Scan for the cell matching the given text and deliver its (X, Y) coordinate at center. 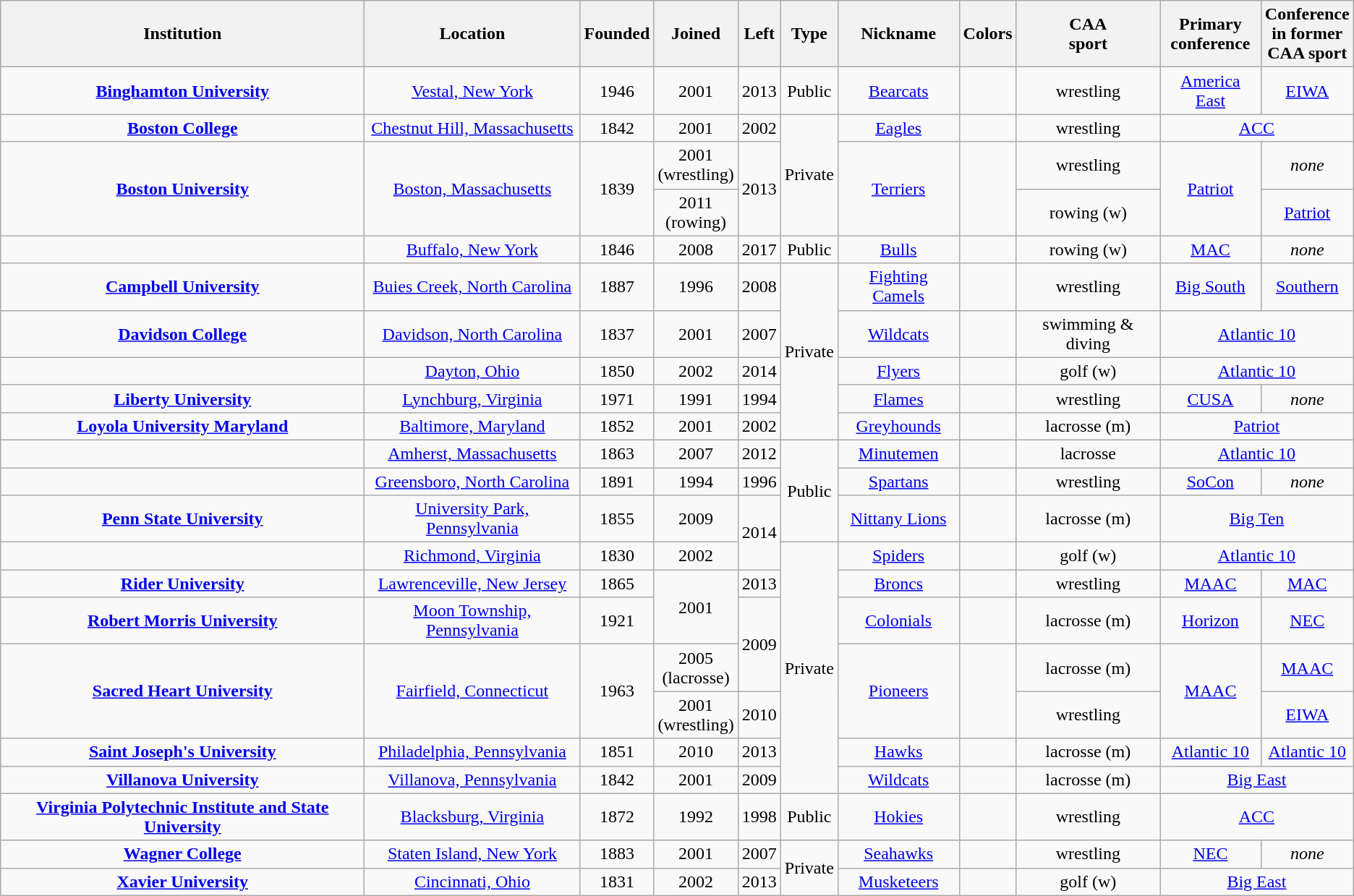
Lynchburg, Virginia (472, 398)
Type (809, 34)
Greyhounds (898, 426)
1891 (617, 481)
1887 (617, 286)
Spartans (898, 481)
lacrosse (1088, 453)
1998 (759, 817)
Southern (1307, 286)
Virginia Polytechnic Institute and State University (182, 817)
Staten Island, New York (472, 854)
1872 (617, 817)
Davidson, North Carolina (472, 334)
1852 (617, 426)
Penn State University (182, 519)
Sacred Heart University (182, 691)
Philadelphia, Pennsylvania (472, 752)
Nickname (898, 34)
Hawks (898, 752)
1883 (617, 854)
Institution (182, 34)
Left (759, 34)
1992 (696, 817)
Spiders (898, 556)
1921 (617, 620)
Horizon (1211, 620)
Buffalo, New York (472, 249)
SoCon (1211, 481)
Joined (696, 34)
Colonials (898, 620)
Buies Creek, North Carolina (472, 286)
Saint Joseph's University (182, 752)
Conferencein formerCAA sport (1307, 34)
Amherst, Massachusetts (472, 453)
Robert Morris University (182, 620)
Blacksburg, Virginia (472, 817)
Eagles (898, 128)
Lawrenceville, New Jersey (472, 584)
Flames (898, 398)
Broncs (898, 584)
Chestnut Hill, Massachusetts (472, 128)
1946 (617, 91)
Fairfield, Connecticut (472, 691)
2017 (759, 249)
Founded (617, 34)
Boston, Massachusetts (472, 189)
Seahawks (898, 854)
Boston College (182, 128)
Villanova University (182, 780)
1963 (617, 691)
swimming & diving (1088, 334)
Greensboro, North Carolina (472, 481)
1846 (617, 249)
Loyola University Maryland (182, 426)
Fighting Camels (898, 286)
Baltimore, Maryland (472, 426)
2012 (759, 453)
2005(lacrosse) (696, 668)
1837 (617, 334)
Vestal, New York (472, 91)
Nittany Lions (898, 519)
Pioneers (898, 691)
Richmond, Virginia (472, 556)
1831 (617, 882)
Davidson College (182, 334)
Cincinnati, Ohio (472, 882)
Big South (1211, 286)
Colors (988, 34)
1851 (617, 752)
Villanova, Pennsylvania (472, 780)
Primaryconference (1211, 34)
Boston University (182, 189)
1839 (617, 189)
Moon Township, Pennsylvania (472, 620)
Binghamton University (182, 91)
Dayton, Ohio (472, 371)
America East (1211, 91)
Campbell University (182, 286)
1850 (617, 371)
Hokies (898, 817)
1863 (617, 453)
University Park, Pennsylvania (472, 519)
Rider University (182, 584)
Liberty University (182, 398)
Wagner College (182, 854)
Bearcats (898, 91)
CUSA (1211, 398)
1865 (617, 584)
1830 (617, 556)
Musketeers (898, 882)
1991 (696, 398)
Location (472, 34)
1855 (617, 519)
CAAsport (1088, 34)
Big Ten (1257, 519)
Xavier University (182, 882)
2011(rowing) (696, 213)
Minutemen (898, 453)
1971 (617, 398)
Bulls (898, 249)
Terriers (898, 189)
Flyers (898, 371)
